Return (x, y) of the center of cell containing provided text 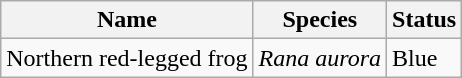
Name (127, 20)
Status (424, 20)
Northern red-legged frog (127, 58)
Rana aurora (320, 58)
Blue (424, 58)
Species (320, 20)
